Search for the cell housing the specified text and yield its [X, Y] center coordinate. 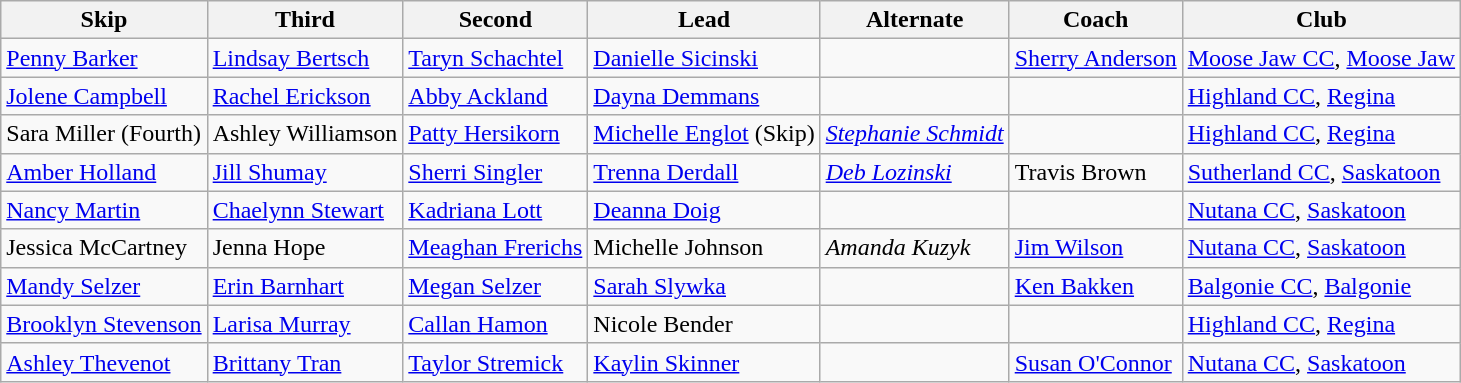
Kaylin Skinner [704, 362]
Kadriana Lott [496, 210]
Ashley Williamson [305, 134]
Third [305, 20]
Sara Miller (Fourth) [104, 134]
Susan O'Connor [1096, 362]
Meaghan Frerichs [496, 248]
Erin Barnhart [305, 286]
Jessica McCartney [104, 248]
Second [496, 20]
Skip [104, 20]
Ashley Thevenot [104, 362]
Sherri Singler [496, 172]
Michelle Englot (Skip) [704, 134]
Jolene Campbell [104, 96]
Alternate [914, 20]
Sherry Anderson [1096, 58]
Michelle Johnson [704, 248]
Sarah Slywka [704, 286]
Taryn Schachtel [496, 58]
Trenna Derdall [704, 172]
Jill Shumay [305, 172]
Ken Bakken [1096, 286]
Amber Holland [104, 172]
Abby Ackland [496, 96]
Megan Selzer [496, 286]
Deanna Doig [704, 210]
Larisa Murray [305, 324]
Balgonie CC, Balgonie [1321, 286]
Nicole Bender [704, 324]
Brooklyn Stevenson [104, 324]
Amanda Kuzyk [914, 248]
Jim Wilson [1096, 248]
Coach [1096, 20]
Lead [704, 20]
Taylor Stremick [496, 362]
Lindsay Bertsch [305, 58]
Club [1321, 20]
Danielle Sicinski [704, 58]
Mandy Selzer [104, 286]
Penny Barker [104, 58]
Rachel Erickson [305, 96]
Sutherland CC, Saskatoon [1321, 172]
Deb Lozinski [914, 172]
Travis Brown [1096, 172]
Callan Hamon [496, 324]
Stephanie Schmidt [914, 134]
Jenna Hope [305, 248]
Chaelynn Stewart [305, 210]
Moose Jaw CC, Moose Jaw [1321, 58]
Patty Hersikorn [496, 134]
Brittany Tran [305, 362]
Dayna Demmans [704, 96]
Nancy Martin [104, 210]
